Locate the cell with the specified text and output its [x, y] center coordinate. 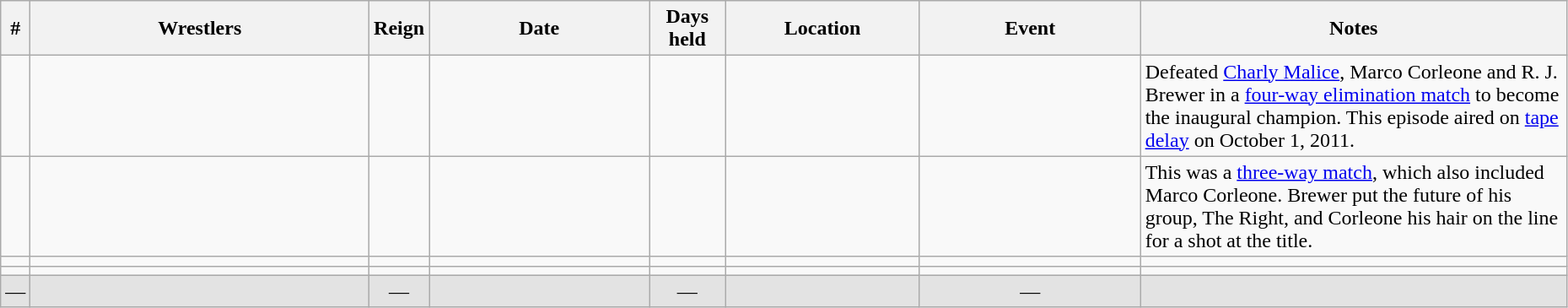
Notes [1353, 29]
# [15, 29]
Event [1030, 29]
Daysheld [687, 29]
Wrestlers [200, 29]
Reign [400, 29]
Date [540, 29]
Location [822, 29]
